Output the [x, y] coordinate of the center of the cell containing the given text.  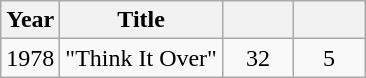
1978 [30, 58]
5 [330, 58]
"Think It Over" [142, 58]
32 [258, 58]
Year [30, 20]
Title [142, 20]
